Output the [X, Y] coordinate of the center of the cell containing the given text.  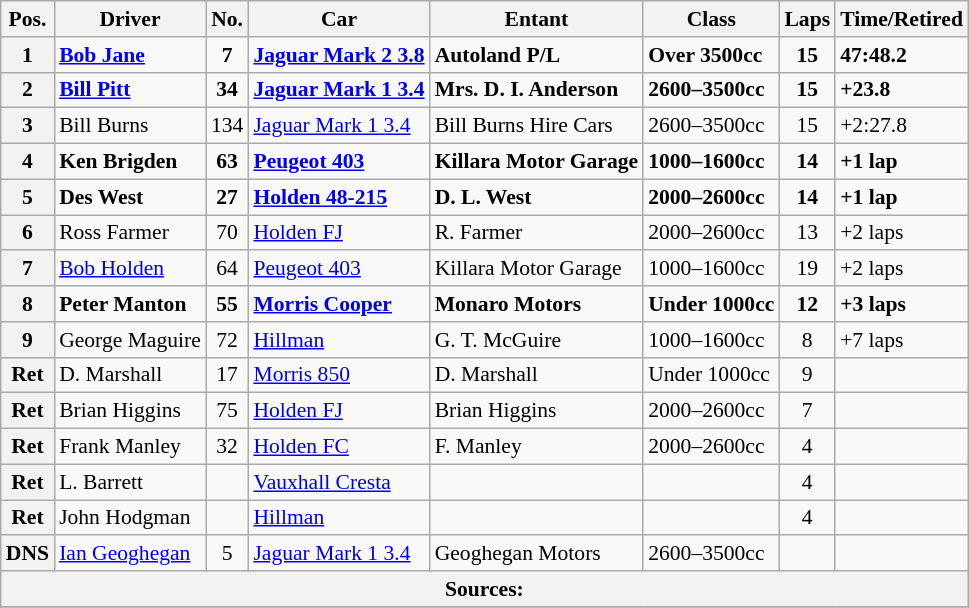
Ross Farmer [130, 233]
Bob Holden [130, 269]
+23.8 [902, 90]
32 [228, 447]
12 [807, 304]
+7 laps [902, 340]
Bob Jane [130, 55]
Ian Geoghegan [130, 554]
17 [228, 375]
Vauxhall Cresta [338, 482]
Pos. [28, 19]
DNS [28, 554]
Holden 48-215 [338, 197]
Class [711, 19]
Car [338, 19]
55 [228, 304]
63 [228, 162]
19 [807, 269]
Time/Retired [902, 19]
64 [228, 269]
John Hodgman [130, 518]
13 [807, 233]
1 [28, 55]
Frank Manley [130, 447]
Peter Manton [130, 304]
6 [28, 233]
Jaguar Mark 2 3.8 [338, 55]
Monaro Motors [537, 304]
Driver [130, 19]
Bill Burns Hire Cars [537, 126]
G. T. McGuire [537, 340]
F. Manley [537, 447]
3 [28, 126]
72 [228, 340]
+2:27.8 [902, 126]
No. [228, 19]
Laps [807, 19]
Des West [130, 197]
R. Farmer [537, 233]
George Maguire [130, 340]
Bill Pitt [130, 90]
Geoghegan Motors [537, 554]
Ken Brigden [130, 162]
70 [228, 233]
Sources: [484, 589]
+3 laps [902, 304]
34 [228, 90]
Entant [537, 19]
D. L. West [537, 197]
75 [228, 411]
Morris 850 [338, 375]
Morris Cooper [338, 304]
L. Barrett [130, 482]
Over 3500cc [711, 55]
2 [28, 90]
Bill Burns [130, 126]
27 [228, 197]
Mrs. D. I. Anderson [537, 90]
47:48.2 [902, 55]
134 [228, 126]
Holden FC [338, 447]
Autoland P/L [537, 55]
